Identify which cell holds the provided text, then report its [X, Y] central coordinate. 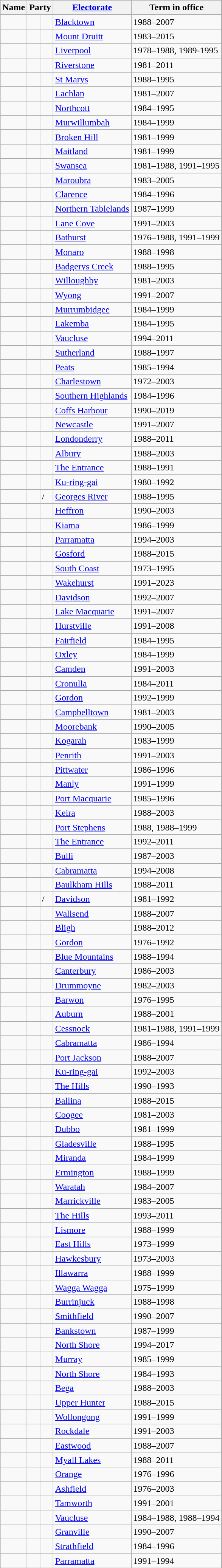
Wakehurst [92, 583]
1990–2019 [176, 410]
Oxley [92, 655]
Barwon [92, 1000]
1982–2003 [176, 985]
Willoughby [92, 281]
1994–2003 [176, 540]
Illawarra [92, 1273]
Hurstville [92, 626]
Keira [92, 813]
Rockdale [92, 1431]
1991–1994 [176, 1561]
1992–2011 [176, 841]
1988–1997 [176, 353]
1981–2007 [176, 94]
Ballina [92, 1101]
St Marys [92, 79]
Ermington [92, 1172]
1981–2011 [176, 65]
Lake Macquarie [92, 611]
Lane Cove [92, 223]
Bankstown [92, 1330]
1983–2015 [176, 36]
1988–1991 [176, 468]
Dubbo [92, 1129]
1984–2007 [176, 1187]
Newcastle [92, 425]
Monaro [92, 252]
Maroubra [92, 180]
Northcott [92, 108]
Lakemba [92, 324]
Mount Druitt [92, 36]
1992–2003 [176, 1072]
Charlestown [92, 381]
Bulli [92, 856]
Smithfield [92, 1316]
Ashfield [92, 1489]
Pittwater [92, 770]
Camden [92, 669]
Port Stephens [92, 827]
Moorebank [92, 727]
Strathfield [92, 1546]
Riverstone [92, 65]
Lismore [92, 1230]
1976–1995 [176, 1000]
Burrinjuck [92, 1302]
Port Macquarie [92, 798]
1985–1996 [176, 798]
1981–1992 [176, 899]
1985–1999 [176, 1359]
Electorate [92, 8]
Blacktown [92, 22]
Wallsend [92, 914]
1991–2001 [176, 1503]
1990–2005 [176, 727]
Eastwood [92, 1446]
Southern Highlands [92, 396]
Murrumbidgee [92, 309]
1976–2003 [176, 1489]
1987–2003 [176, 856]
1993–2011 [176, 1215]
Manly [92, 784]
Wyong [92, 295]
Murray [92, 1359]
Fairfield [92, 640]
Bligh [92, 928]
1986–1996 [176, 770]
1981–1988, 1991–1995 [176, 165]
Myall Lakes [92, 1460]
1973–1995 [176, 568]
1986–2003 [176, 971]
Waratah [92, 1187]
1976–1992 [176, 942]
Orange [92, 1474]
1976–1988, 1991–1999 [176, 238]
1991–2023 [176, 583]
1990–1993 [176, 1086]
Albury [92, 453]
Badgerys Creek [92, 266]
Drummoyne [92, 985]
Broken Hill [92, 137]
1985–1994 [176, 367]
1976–1996 [176, 1474]
Clarence [92, 195]
Granville [92, 1532]
Name [14, 8]
1981–1988, 1991–1999 [176, 1028]
Lachlan [92, 94]
Maitland [92, 151]
Cronulla [92, 683]
Sutherland [92, 353]
Kiama [92, 525]
1975–1999 [176, 1287]
Kogarah [92, 741]
Port Jackson [92, 1057]
1983–1999 [176, 741]
Coffs Harbour [92, 410]
1991–2008 [176, 626]
Murwillumbah [92, 122]
1980–1992 [176, 482]
1988–2001 [176, 1014]
Swansea [92, 165]
Canterbury [92, 971]
Bathurst [92, 238]
1988–1994 [176, 957]
Party [40, 8]
Campbelltown [92, 712]
Peats [92, 367]
1988–2012 [176, 928]
Penrith [92, 755]
Heffron [92, 511]
1973–2003 [176, 1259]
Hawkesbury [92, 1259]
Cessnock [92, 1028]
East Hills [92, 1244]
1973–1999 [176, 1244]
Londonderry [92, 439]
Upper Hunter [92, 1403]
Miranda [92, 1158]
Blue Mountains [92, 957]
1984–1988, 1988–1994 [176, 1517]
1978–1988, 1989-1995 [176, 51]
Northern Tablelands [92, 209]
1984–2011 [176, 683]
Tamworth [92, 1503]
Wagga Wagga [92, 1287]
1986–1999 [176, 525]
1986–1994 [176, 1043]
1990–2003 [176, 511]
1984–1993 [176, 1374]
1992–2007 [176, 597]
Gladesville [92, 1144]
1972–2003 [176, 381]
Liverpool [92, 51]
Coogee [92, 1115]
Georges River [92, 496]
Wollongong [92, 1417]
Bega [92, 1388]
South Coast [92, 568]
Auburn [92, 1014]
1994–2008 [176, 870]
1988, 1988–1999 [176, 827]
Term in office [176, 8]
Baulkham Hills [92, 885]
1992–1999 [176, 698]
1994–2011 [176, 338]
1994–2017 [176, 1345]
Gosford [92, 554]
Marrickville [92, 1201]
